Capture the cell that displays the provided text and extract its (X, Y) central coordinate. 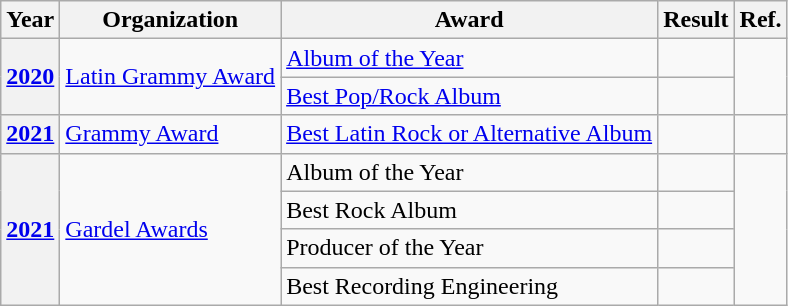
2020 (30, 77)
Ref. (760, 20)
Best Latin Rock or Alternative Album (470, 134)
Gardel Awards (170, 229)
Producer of the Year (470, 248)
Grammy Award (170, 134)
Result (696, 20)
Best Rock Album (470, 210)
Organization (170, 20)
Year (30, 20)
Best Recording Engineering (470, 286)
Award (470, 20)
Latin Grammy Award (170, 77)
Best Pop/Rock Album (470, 96)
